Identify which cell holds the provided text, then report its [x, y] central coordinate. 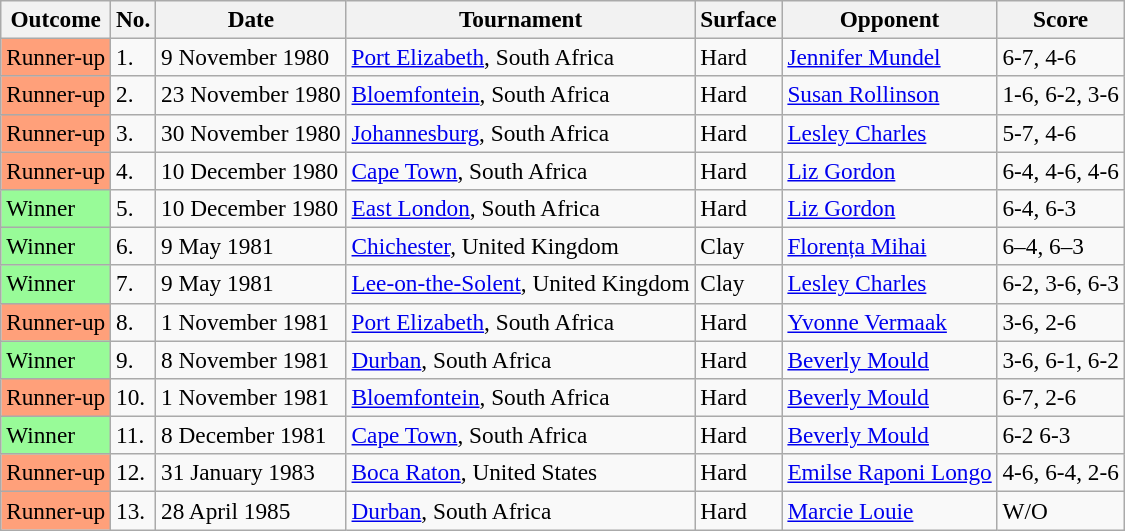
9. [134, 359]
Susan Rollinson [890, 95]
Yvonne Vermaak [890, 322]
10. [134, 397]
Score [1060, 19]
6-7, 2-6 [1060, 397]
2. [134, 95]
4-6, 6-4, 2-6 [1060, 473]
23 November 1980 [251, 95]
5. [134, 208]
East London, South Africa [520, 208]
6-2 6-3 [1060, 435]
Florența Mihai [890, 246]
Surface [738, 19]
Johannesburg, South Africa [520, 133]
6–4, 6–3 [1060, 246]
4. [134, 170]
6-4, 4-6, 4-6 [1060, 170]
9 November 1980 [251, 57]
Tournament [520, 19]
No. [134, 19]
Boca Raton, United States [520, 473]
Marcie Louie [890, 510]
Lee-on-the-Solent, United Kingdom [520, 284]
8. [134, 322]
6. [134, 246]
7. [134, 284]
12. [134, 473]
Chichester, United Kingdom [520, 246]
6-4, 6-3 [1060, 208]
8 December 1981 [251, 435]
11. [134, 435]
Outcome [56, 19]
31 January 1983 [251, 473]
30 November 1980 [251, 133]
5-7, 4-6 [1060, 133]
3. [134, 133]
6-2, 3-6, 6-3 [1060, 284]
1. [134, 57]
Date [251, 19]
3-6, 2-6 [1060, 322]
13. [134, 510]
28 April 1985 [251, 510]
6-7, 4-6 [1060, 57]
W/O [1060, 510]
1-6, 6-2, 3-6 [1060, 95]
8 November 1981 [251, 359]
Opponent [890, 19]
3-6, 6-1, 6-2 [1060, 359]
Emilse Raponi Longo [890, 473]
Jennifer Mundel [890, 57]
